Locate the cell with the specified text and output its [x, y] center coordinate. 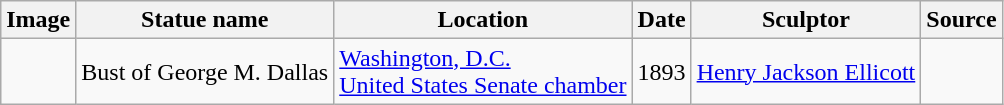
Statue name [205, 20]
Image [38, 20]
Source [962, 20]
Location [483, 20]
Sculptor [806, 20]
Henry Jackson Ellicott [806, 72]
1893 [662, 72]
Date [662, 20]
Bust of George M. Dallas [205, 72]
Washington, D.C.United States Senate chamber [483, 72]
